Detect which cell encompasses the target text, then output its (x, y) center coordinate. 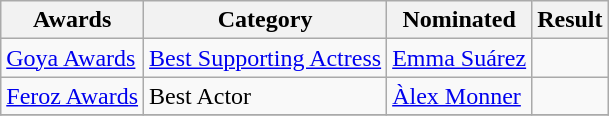
Category (266, 20)
Feroz Awards (72, 96)
Best Supporting Actress (266, 58)
Result (570, 20)
Awards (72, 20)
Best Actor (266, 96)
Àlex Monner (460, 96)
Emma Suárez (460, 58)
Goya Awards (72, 58)
Nominated (460, 20)
